Search for the cell housing the specified text and yield its [x, y] center coordinate. 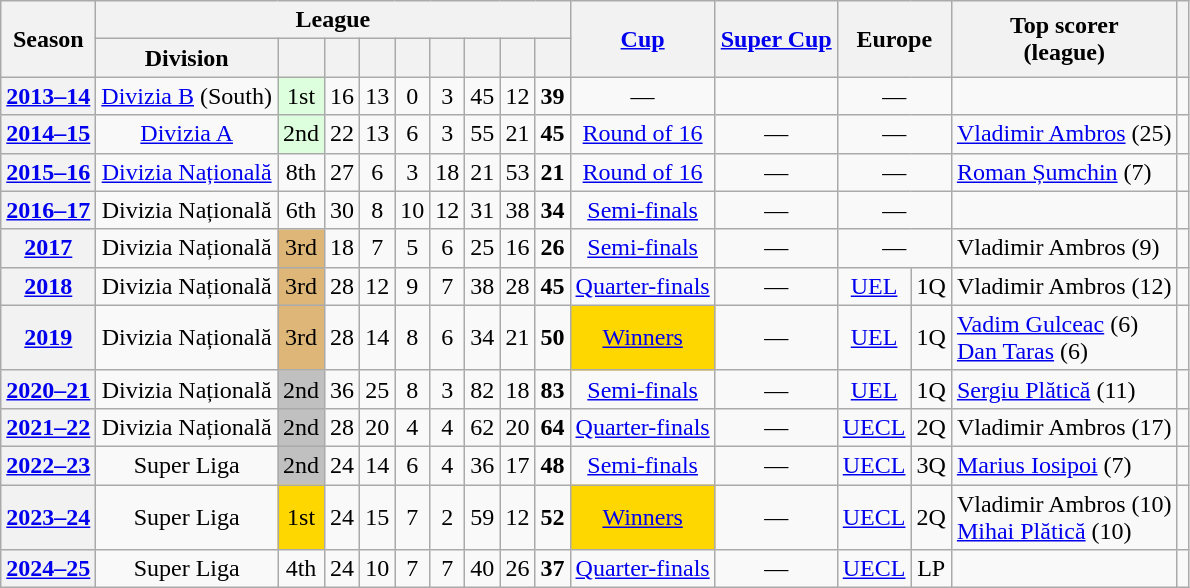
2 [448, 516]
64 [552, 427]
Vladimir Ambros (10) Mihai Plătică (10) [1064, 516]
62 [482, 427]
31 [482, 210]
37 [552, 569]
LP [931, 569]
83 [552, 389]
Vladimir Ambros (12) [1064, 286]
50 [552, 338]
22 [342, 134]
Season [48, 39]
Roman Șumchin (7) [1064, 172]
30 [342, 210]
4th [302, 569]
2024–25 [48, 569]
40 [482, 569]
0 [412, 96]
Division [187, 58]
2023–24 [48, 516]
Vadim Gulceac (6) Dan Taras (6) [1064, 338]
Sergiu Plătică (11) [1064, 389]
2017 [48, 248]
2021–22 [48, 427]
2022–23 [48, 465]
39 [552, 96]
Divizia B (South) [187, 96]
53 [518, 172]
Vladimir Ambros (25) [1064, 134]
82 [482, 389]
3Q [931, 465]
48 [552, 465]
Divizia A [187, 134]
Vladimir Ambros (17) [1064, 427]
League [333, 20]
55 [482, 134]
2020–21 [48, 389]
2015–16 [48, 172]
59 [482, 516]
Super Cup [776, 39]
5 [412, 248]
Vladimir Ambros (9) [1064, 248]
2014–15 [48, 134]
17 [518, 465]
2016–17 [48, 210]
6th [302, 210]
52 [552, 516]
2019 [48, 338]
8th [302, 172]
Marius Iosipoi (7) [1064, 465]
Europe [894, 39]
27 [342, 172]
15 [378, 516]
9 [412, 286]
2013–14 [48, 96]
Top scorer(league) [1064, 39]
Cup [642, 39]
2018 [48, 286]
